Detect which cell encompasses the target text, then output its [x, y] center coordinate. 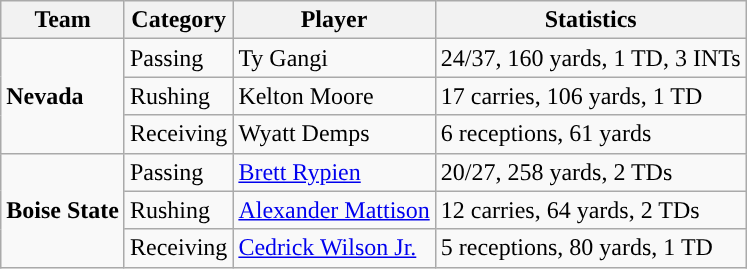
Ty Gangi [334, 58]
Alexander Mattison [334, 210]
Category [178, 20]
Team [63, 20]
Boise State [63, 210]
Wyatt Demps [334, 134]
Nevada [63, 96]
Brett Rypien [334, 172]
Player [334, 20]
24/37, 160 yards, 1 TD, 3 INTs [590, 58]
20/27, 258 yards, 2 TDs [590, 172]
Statistics [590, 20]
6 receptions, 61 yards [590, 134]
Cedrick Wilson Jr. [334, 248]
Kelton Moore [334, 96]
17 carries, 106 yards, 1 TD [590, 96]
5 receptions, 80 yards, 1 TD [590, 248]
12 carries, 64 yards, 2 TDs [590, 210]
